Return [x, y] of the center of cell containing provided text 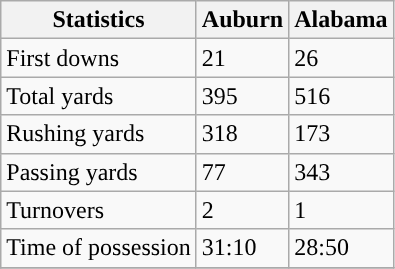
343 [341, 172]
26 [341, 58]
318 [242, 134]
Auburn [242, 20]
173 [341, 134]
395 [242, 96]
516 [341, 96]
Total yards [99, 96]
Time of possession [99, 248]
77 [242, 172]
Alabama [341, 20]
28:50 [341, 248]
Turnovers [99, 210]
Passing yards [99, 172]
2 [242, 210]
Rushing yards [99, 134]
First downs [99, 58]
21 [242, 58]
Statistics [99, 20]
1 [341, 210]
31:10 [242, 248]
